Find where the given text appears and provide that cell's center as (x, y) coordinate. 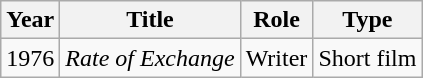
Role (276, 20)
Rate of Exchange (150, 58)
Title (150, 20)
Year (30, 20)
Short film (368, 58)
1976 (30, 58)
Writer (276, 58)
Type (368, 20)
